Find where the given text appears and provide that cell's center as [x, y] coordinate. 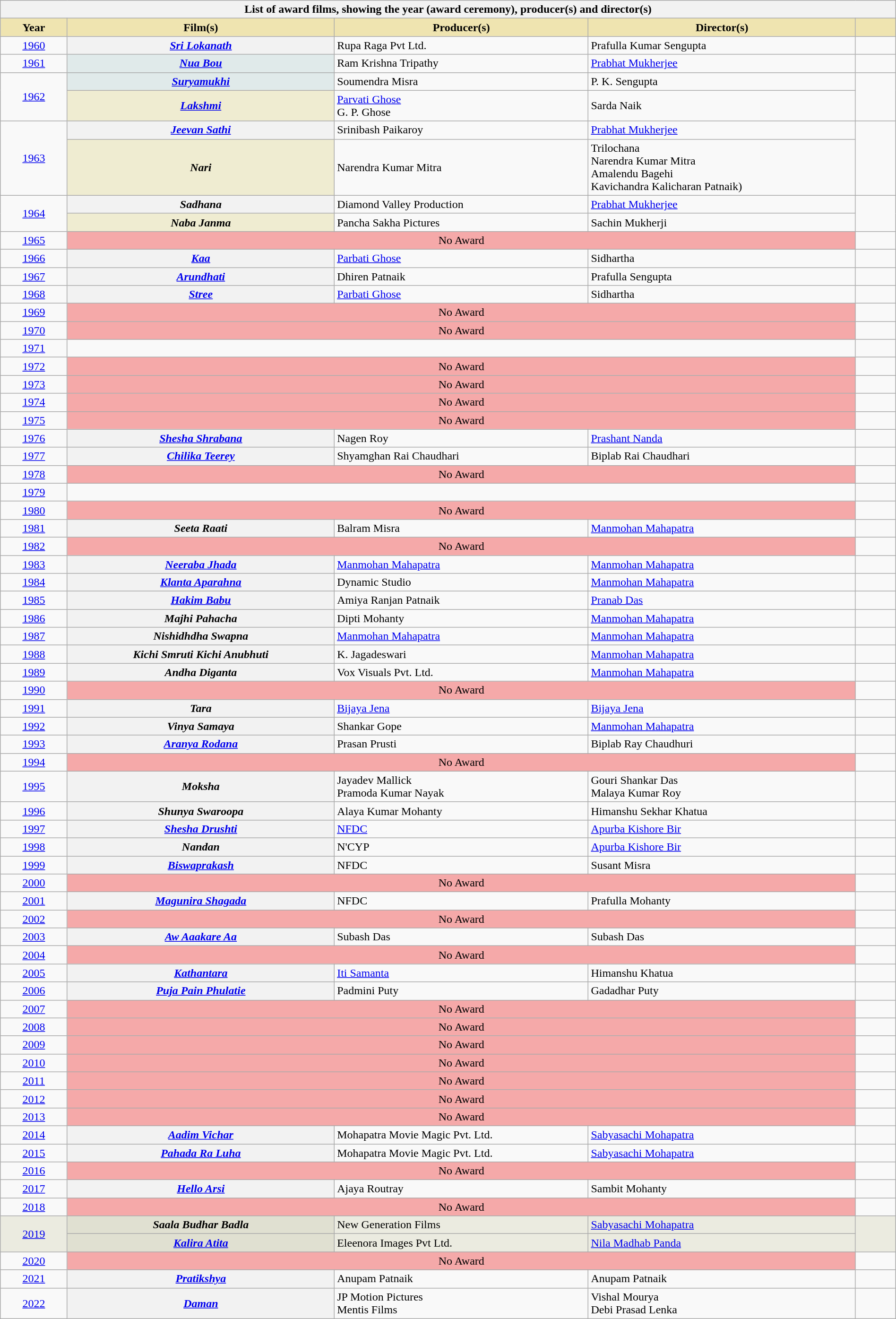
Shesha Drushti [201, 829]
Biplab Rai Chaudhari [722, 456]
1996 [34, 811]
Susant Misra [722, 865]
1971 [34, 348]
Kaa [201, 258]
1979 [34, 492]
1963 [34, 158]
1998 [34, 847]
Gadadhar Puty [722, 991]
Shyamghan Rai Chaudhari [461, 456]
1973 [34, 384]
1966 [34, 258]
Klanta Aparahna [201, 582]
2018 [34, 1207]
Jayadev MallickPramoda Kumar Nayak [461, 787]
Neeraba Jhada [201, 564]
2008 [34, 1027]
Pahada Ra Luha [201, 1153]
Vinya Samaya [201, 726]
Dynamic Studio [461, 582]
Srinibash Paikaroy [461, 130]
Majhi Pahacha [201, 618]
Diamond Valley Production [461, 204]
Nandan [201, 847]
Dipti Mohanty [461, 618]
1964 [34, 213]
1986 [34, 618]
Prashant Nanda [722, 438]
Vox Visuals Pvt. Ltd. [461, 672]
1991 [34, 708]
Gouri Shankar DasMalaya Kumar Roy [722, 787]
Film(s) [201, 27]
1999 [34, 865]
2007 [34, 1009]
1969 [34, 312]
K. Jagadeswari [461, 654]
Jeevan Sathi [201, 130]
Hello Arsi [201, 1189]
1989 [34, 672]
Pancha Sakha Pictures [461, 222]
2003 [34, 937]
Himanshu Sekhar Khatua [722, 811]
N'CYP [461, 847]
Andha Diganta [201, 672]
Rupa Raga Pvt Ltd. [461, 45]
1977 [34, 456]
1960 [34, 45]
Moksha [201, 787]
1983 [34, 564]
Shesha Shrabana [201, 438]
Kathantara [201, 973]
1990 [34, 690]
Vishal Mourya Debi Prasad Lenka [722, 1303]
2013 [34, 1117]
TrilochanaNarendra Kumar MitraAmalendu BagehiKavichandra Kalicharan Patnaik) [722, 167]
Soumendra Misra [461, 81]
Balram Misra [461, 528]
Prafulla Mohanty [722, 901]
Amiya Ranjan Patnaik [461, 600]
1976 [34, 438]
1967 [34, 277]
2017 [34, 1189]
2001 [34, 901]
Tara [201, 708]
1970 [34, 330]
2021 [34, 1279]
Parvati GhoseG. P. Ghose [461, 106]
1995 [34, 787]
2014 [34, 1135]
Hakim Babu [201, 600]
1965 [34, 240]
1987 [34, 636]
1992 [34, 726]
1972 [34, 366]
Naba Janma [201, 222]
2015 [34, 1153]
Biplab Ray Chaudhuri [722, 744]
2004 [34, 955]
Aranya Rodana [201, 744]
Dhiren Patnaik [461, 277]
1978 [34, 474]
1980 [34, 510]
1993 [34, 744]
1968 [34, 295]
Prafulla Sengupta [722, 277]
1994 [34, 762]
Magunira Shagada [201, 901]
2002 [34, 919]
Saala Budhar Badla [201, 1225]
Iti Samanta [461, 973]
Nishidhdha Swapna [201, 636]
List of award films, showing the year (award ceremony), producer(s) and director(s) [448, 9]
2016 [34, 1171]
Puja Pain Phulatie [201, 991]
Shankar Gope [461, 726]
Nila Madhab Panda [722, 1243]
Suryamukhi [201, 81]
Producer(s) [461, 27]
Pranab Das [722, 600]
Nari [201, 167]
Narendra Kumar Mitra [461, 167]
2012 [34, 1099]
Prasan Prusti [461, 744]
Nagen Roy [461, 438]
1974 [34, 402]
2000 [34, 883]
Sri Lokanath [201, 45]
Stree [201, 295]
1975 [34, 420]
Ajaya Routray [461, 1189]
2009 [34, 1045]
Director(s) [722, 27]
2020 [34, 1261]
2005 [34, 973]
Chilika Teerey [201, 456]
Arundhati [201, 277]
Padmini Puty [461, 991]
JP Motion Pictures Mentis Films [461, 1303]
2006 [34, 991]
1997 [34, 829]
Aw Aaakare Aa [201, 937]
Sachin Mukherji [722, 222]
Daman [201, 1303]
Himanshu Khatua [722, 973]
Shunya Swaroopa [201, 811]
1988 [34, 654]
Alaya Kumar Mohanty [461, 811]
1962 [34, 96]
1982 [34, 546]
Kichi Smruti Kichi Anubhuti [201, 654]
Biswaprakash [201, 865]
1981 [34, 528]
1985 [34, 600]
Pratikshya [201, 1279]
New Generation Films [461, 1225]
Aadim Vichar [201, 1135]
Sadhana [201, 204]
Lakshmi [201, 106]
Prafulla Kumar Sengupta [722, 45]
Sarda Naik [722, 106]
Ram Krishna Tripathy [461, 63]
Eleenora Images Pvt Ltd. [461, 1243]
Kalira Atita [201, 1243]
2010 [34, 1063]
P. K. Sengupta [722, 81]
Nua Bou [201, 63]
Sambit Mohanty [722, 1189]
2022 [34, 1303]
1984 [34, 582]
2019 [34, 1234]
2011 [34, 1081]
Seeta Raati [201, 528]
Year [34, 27]
1961 [34, 63]
